Locate the cell with the specified text and output its (X, Y) center coordinate. 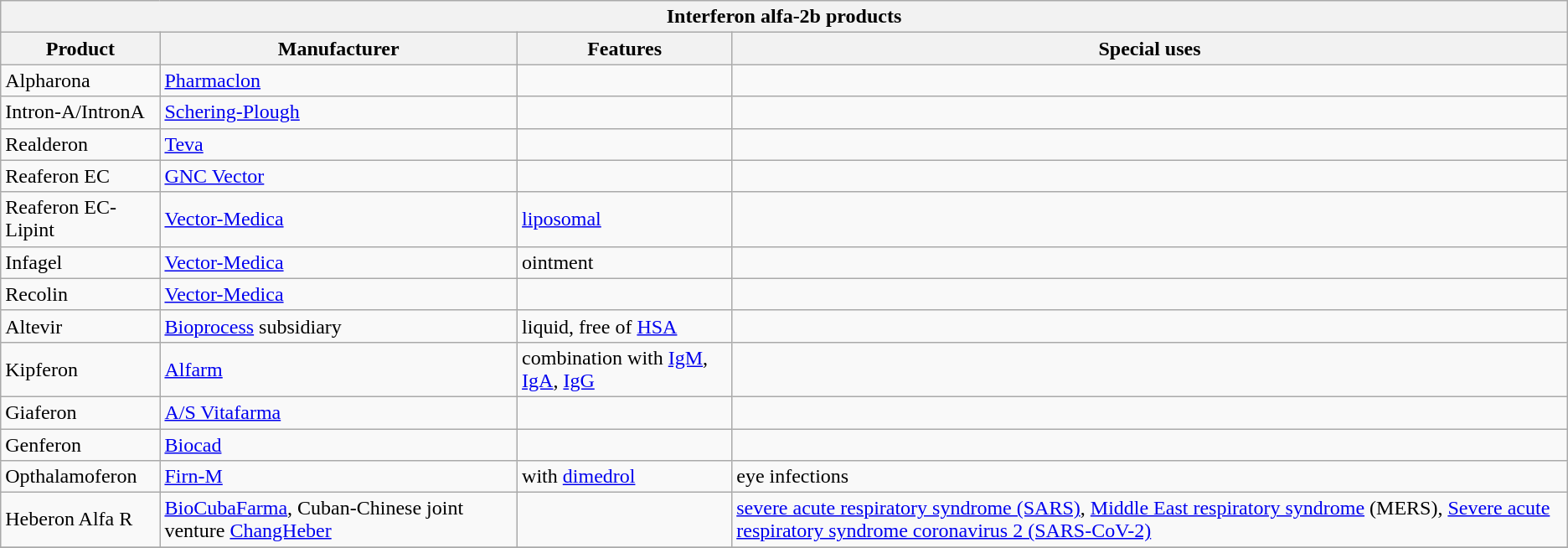
ointment (625, 262)
Firn-M (338, 477)
severe acute respiratory syndrome (SARS), Middle East respiratory syndrome (MERS), Severe acute respiratory syndrome coronavirus 2 (SARS-CoV-2) (1150, 520)
Bioprocess subsidiary (338, 326)
liposomal (625, 220)
Opthalamoferon (80, 477)
BioCubaFarma, Cuban-Chinese joint venture ChangHeber (338, 520)
with dimedrol (625, 477)
GNC Vector (338, 176)
Teva (338, 144)
Reaferon EC-Lipint (80, 220)
Intron-A/IntronA (80, 112)
Alfarm (338, 369)
Pharmaclon (338, 80)
Schering-Plough (338, 112)
liquid, free of HSA (625, 326)
Kipferon (80, 369)
Realderon (80, 144)
Heberon Alfa R (80, 520)
Altevir (80, 326)
Infagel (80, 262)
Interferon alfa-2b products (784, 17)
Genferon (80, 445)
Product (80, 49)
Giaferon (80, 412)
Recolin (80, 294)
Biocad (338, 445)
Features (625, 49)
eye infections (1150, 477)
combination with IgM, IgA, IgG (625, 369)
Reaferon EC (80, 176)
Special uses (1150, 49)
A/S Vitafarma (338, 412)
Manufacturer (338, 49)
Alpharona (80, 80)
